Return (x, y) of the center of cell containing provided text 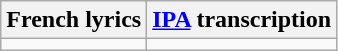
French lyrics (74, 20)
IPA transcription (242, 20)
